From the cell containing the given text, extract its center point as [X, Y] coordinate. 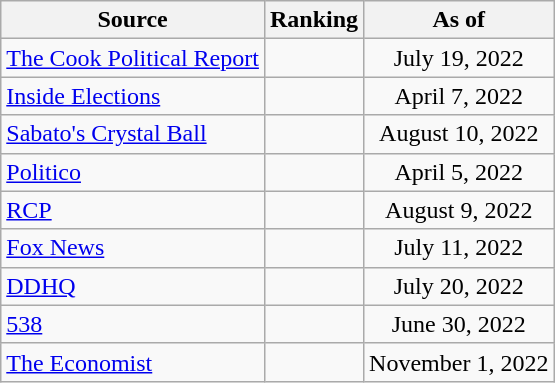
The Cook Political Report [133, 58]
July 11, 2022 [459, 248]
Politico [133, 172]
April 5, 2022 [459, 172]
Fox News [133, 248]
DDHQ [133, 286]
Inside Elections [133, 96]
RCP [133, 210]
As of [459, 20]
538 [133, 324]
July 19, 2022 [459, 58]
The Economist [133, 362]
November 1, 2022 [459, 362]
Sabato's Crystal Ball [133, 134]
Ranking [314, 20]
August 9, 2022 [459, 210]
Source [133, 20]
June 30, 2022 [459, 324]
July 20, 2022 [459, 286]
April 7, 2022 [459, 96]
August 10, 2022 [459, 134]
